Pinpoint the cell where the given text exists, returning its [X, Y] midpoint coordinate. 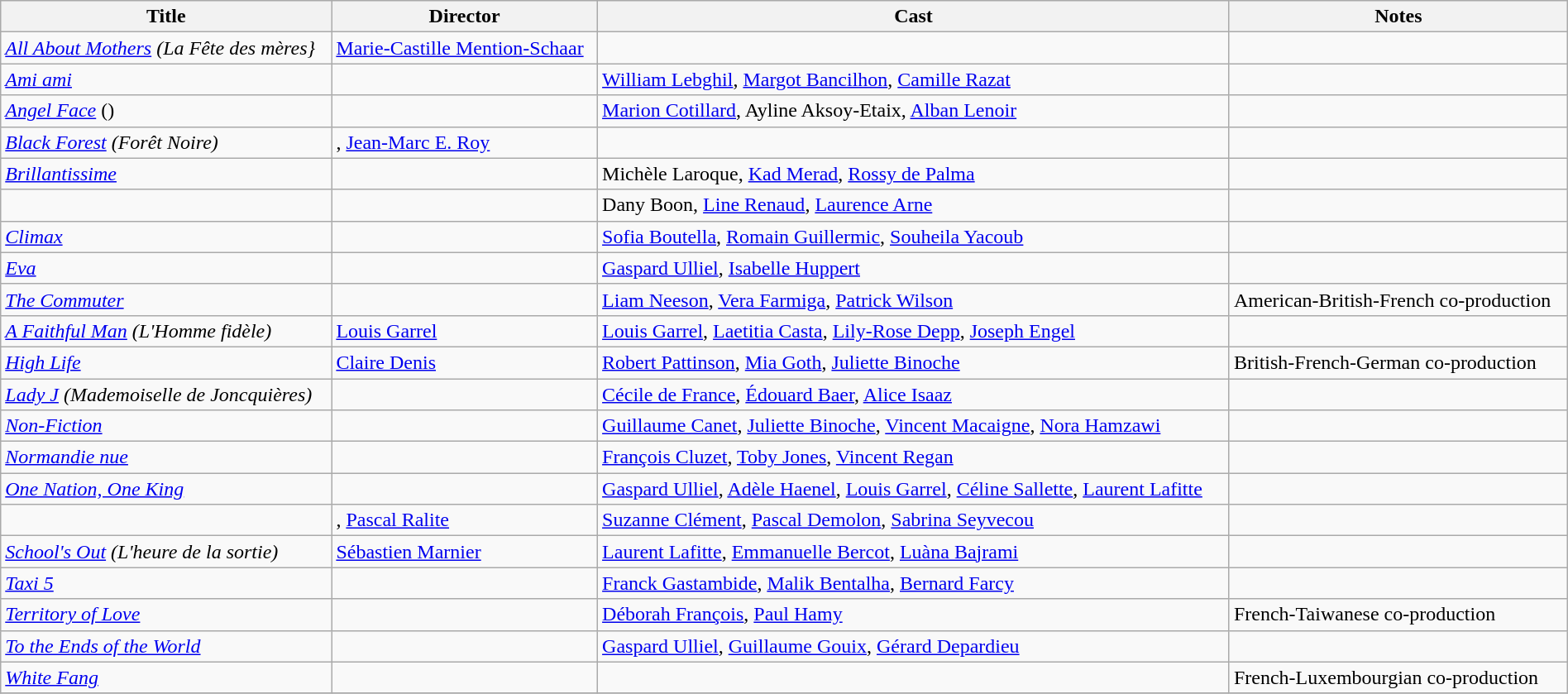
Sébastien Marnier [465, 552]
Robert Pattinson, Mia Goth, Juliette Binoche [914, 362]
Franck Gastambide, Malik Bentalha, Bernard Farcy [914, 583]
A Faithful Man (L'Homme fidèle) [166, 331]
Gaspard Ulliel, Isabelle Huppert [914, 268]
Sofia Boutella, Romain Guillermic, Souheila Yacoub [914, 237]
American-British-French co-production [1398, 299]
High Life [166, 362]
Laurent Lafitte, Emmanuelle Bercot, Luàna Bajrami [914, 552]
Territory of Love [166, 615]
The Commuter [166, 299]
Angel Face () [166, 111]
William Lebghil, Margot Bancilhon, Camille Razat [914, 79]
Director [465, 17]
Black Forest (Forêt Noire) [166, 142]
One Nation, One King [166, 489]
Title [166, 17]
Cast [914, 17]
Normandie nue [166, 457]
Louis Garrel [465, 331]
Climax [166, 237]
, Jean-Marc E. Roy [465, 142]
Déborah François, Paul Hamy [914, 615]
Guillaume Canet, Juliette Binoche, Vincent Macaigne, Nora Hamzawi [914, 426]
French-Luxembourgian co-production [1398, 677]
British-French-German co-production [1398, 362]
Dany Boon, Line Renaud, Laurence Arne [914, 205]
Non-Fiction [166, 426]
School's Out (L'heure de la sortie) [166, 552]
Notes [1398, 17]
French-Taiwanese co-production [1398, 615]
Cécile de France, Édouard Baer, Alice Isaaz [914, 395]
All About Mothers (La Fête des mères} [166, 48]
Suzanne Clément, Pascal Demolon, Sabrina Seyvecou [914, 520]
François Cluzet, Toby Jones, Vincent Regan [914, 457]
Gaspard Ulliel, Adèle Haenel, Louis Garrel, Céline Sallette, Laurent Lafitte [914, 489]
Gaspard Ulliel, Guillaume Gouix, Gérard Depardieu [914, 646]
Marion Cotillard, Ayline Aksoy-Etaix, Alban Lenoir [914, 111]
Eva [166, 268]
Louis Garrel, Laetitia Casta, Lily-Rose Depp, Joseph Engel [914, 331]
Liam Neeson, Vera Farmiga, Patrick Wilson [914, 299]
Claire Denis [465, 362]
, Pascal Ralite [465, 520]
To the Ends of the World [166, 646]
Taxi 5 [166, 583]
White Fang [166, 677]
Ami ami [166, 79]
Michèle Laroque, Kad Merad, Rossy de Palma [914, 174]
Brillantissime [166, 174]
Lady J (Mademoiselle de Joncquières) [166, 395]
Marie-Castille Mention-Schaar [465, 48]
